Identify which cell holds the provided text, then report its (x, y) central coordinate. 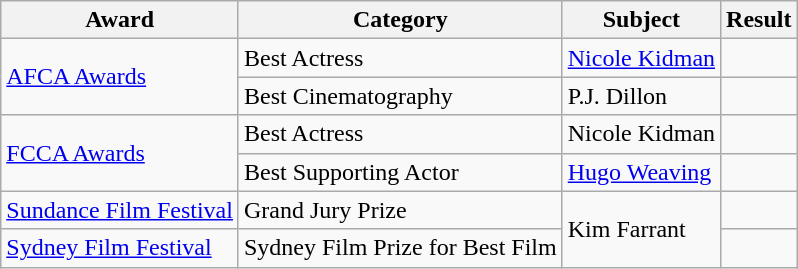
Sydney Film Prize for Best Film (400, 248)
Result (759, 20)
Sydney Film Festival (120, 248)
AFCA Awards (120, 77)
Category (400, 20)
Award (120, 20)
Sundance Film Festival (120, 210)
FCCA Awards (120, 153)
Kim Farrant (641, 229)
Hugo Weaving (641, 172)
Grand Jury Prize (400, 210)
Best Supporting Actor (400, 172)
P.J. Dillon (641, 96)
Subject (641, 20)
Best Cinematography (400, 96)
